Determine the (x, y) coordinate at the center of the cell enclosing the given text.  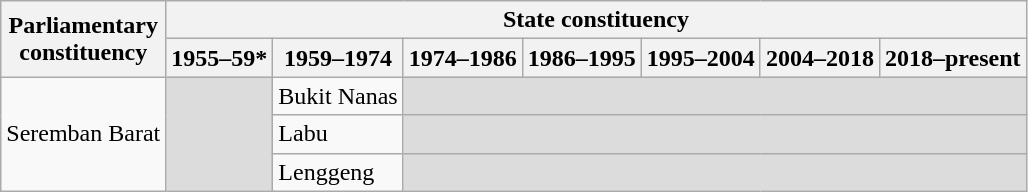
State constituency (596, 20)
Lenggeng (338, 172)
1995–2004 (700, 58)
Parliamentaryconstituency (84, 39)
Labu (338, 134)
2004–2018 (820, 58)
1955–59* (220, 58)
Seremban Barat (84, 134)
1959–1974 (338, 58)
Bukit Nanas (338, 96)
1986–1995 (582, 58)
1974–1986 (462, 58)
2018–present (952, 58)
